Return [X, Y] of the center of cell containing provided text 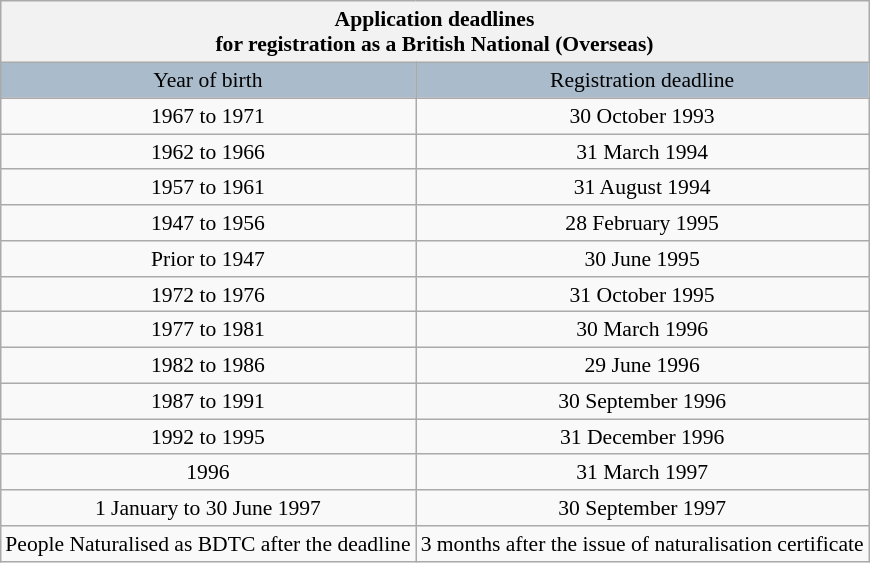
29 June 1996 [642, 365]
1 January to 30 June 1997 [208, 508]
31 August 1994 [642, 187]
1996 [208, 472]
1982 to 1986 [208, 365]
1962 to 1966 [208, 152]
28 February 1995 [642, 223]
1967 to 1971 [208, 116]
Application deadlinesfor registration as a British National (Overseas) [434, 32]
31 March 1997 [642, 472]
30 September 1996 [642, 401]
1992 to 1995 [208, 437]
30 September 1997 [642, 508]
31 December 1996 [642, 437]
1977 to 1981 [208, 330]
1957 to 1961 [208, 187]
30 June 1995 [642, 259]
1947 to 1956 [208, 223]
Year of birth [208, 80]
Prior to 1947 [208, 259]
1987 to 1991 [208, 401]
30 March 1996 [642, 330]
31 March 1994 [642, 152]
31 October 1995 [642, 294]
30 October 1993 [642, 116]
People Naturalised as BDTC after the deadline [208, 544]
3 months after the issue of naturalisation certificate [642, 544]
1972 to 1976 [208, 294]
Registration deadline [642, 80]
